Scan for the cell matching the given text and deliver its [x, y] coordinate at center. 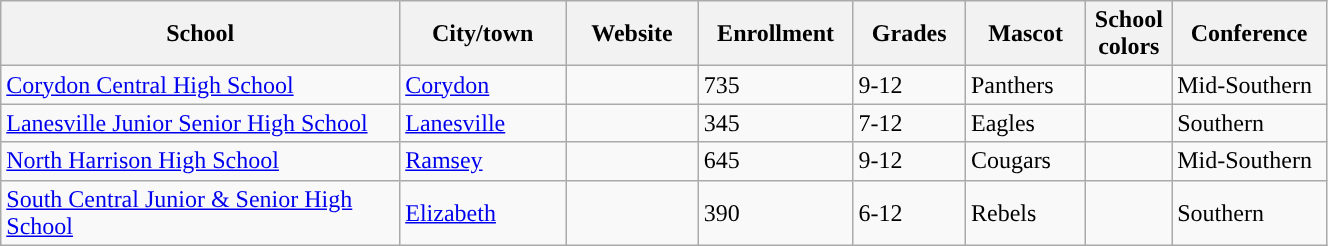
390 [776, 212]
735 [776, 85]
Website [632, 34]
Eagles [1025, 123]
Ramsey [483, 161]
6-12 [909, 212]
South Central Junior & Senior High School [200, 212]
School colors [1129, 34]
645 [776, 161]
Cougars [1025, 161]
Corydon [483, 85]
Mascot [1025, 34]
School [200, 34]
Corydon Central High School [200, 85]
Conference [1250, 34]
Panthers [1025, 85]
Lanesville Junior Senior High School [200, 123]
345 [776, 123]
North Harrison High School [200, 161]
Elizabeth [483, 212]
7-12 [909, 123]
Grades [909, 34]
Enrollment [776, 34]
Rebels [1025, 212]
Lanesville [483, 123]
City/town [483, 34]
